Capture the cell that displays the provided text and extract its [x, y] central coordinate. 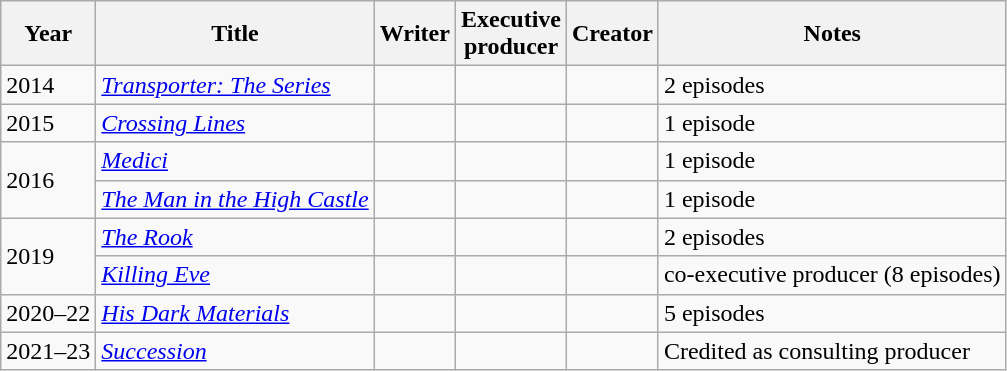
2015 [48, 123]
2020–22 [48, 313]
Credited as consulting producer [832, 351]
2021–23 [48, 351]
Executiveproducer [510, 34]
Writer [414, 34]
His Dark Materials [235, 313]
Succession [235, 351]
2016 [48, 180]
Year [48, 34]
5 episodes [832, 313]
Creator [613, 34]
Transporter: The Series [235, 85]
Killing Eve [235, 275]
Medici [235, 161]
The Rook [235, 237]
Crossing Lines [235, 123]
2019 [48, 256]
Title [235, 34]
Notes [832, 34]
co-executive producer (8 episodes) [832, 275]
The Man in the High Castle [235, 199]
2014 [48, 85]
